Capture the cell that displays the provided text and extract its (x, y) central coordinate. 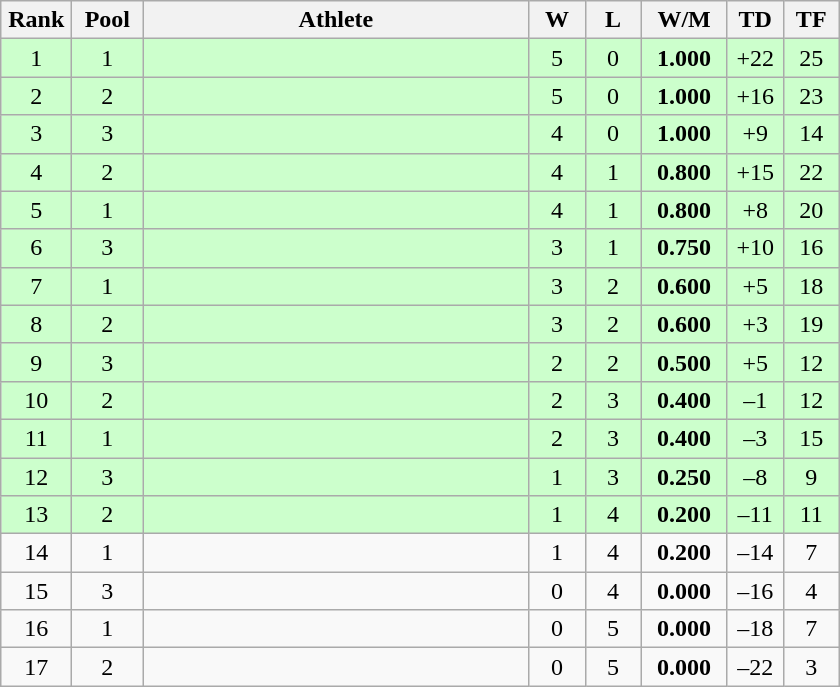
0.500 (684, 362)
W/M (684, 20)
TF (811, 20)
17 (36, 667)
20 (811, 210)
22 (811, 172)
0.750 (684, 248)
+8 (755, 210)
–14 (755, 553)
10 (36, 400)
13 (36, 515)
8 (36, 324)
+10 (755, 248)
19 (811, 324)
–22 (755, 667)
0.250 (684, 477)
25 (811, 58)
–3 (755, 438)
6 (36, 248)
+3 (755, 324)
Athlete (336, 20)
–16 (755, 591)
W (557, 20)
L (613, 20)
–18 (755, 629)
–1 (755, 400)
Rank (36, 20)
–11 (755, 515)
Pool (108, 20)
+9 (755, 134)
18 (811, 286)
–8 (755, 477)
+22 (755, 58)
TD (755, 20)
+16 (755, 96)
+15 (755, 172)
23 (811, 96)
